Determine the (x, y) coordinate at the center of the cell enclosing the given text.  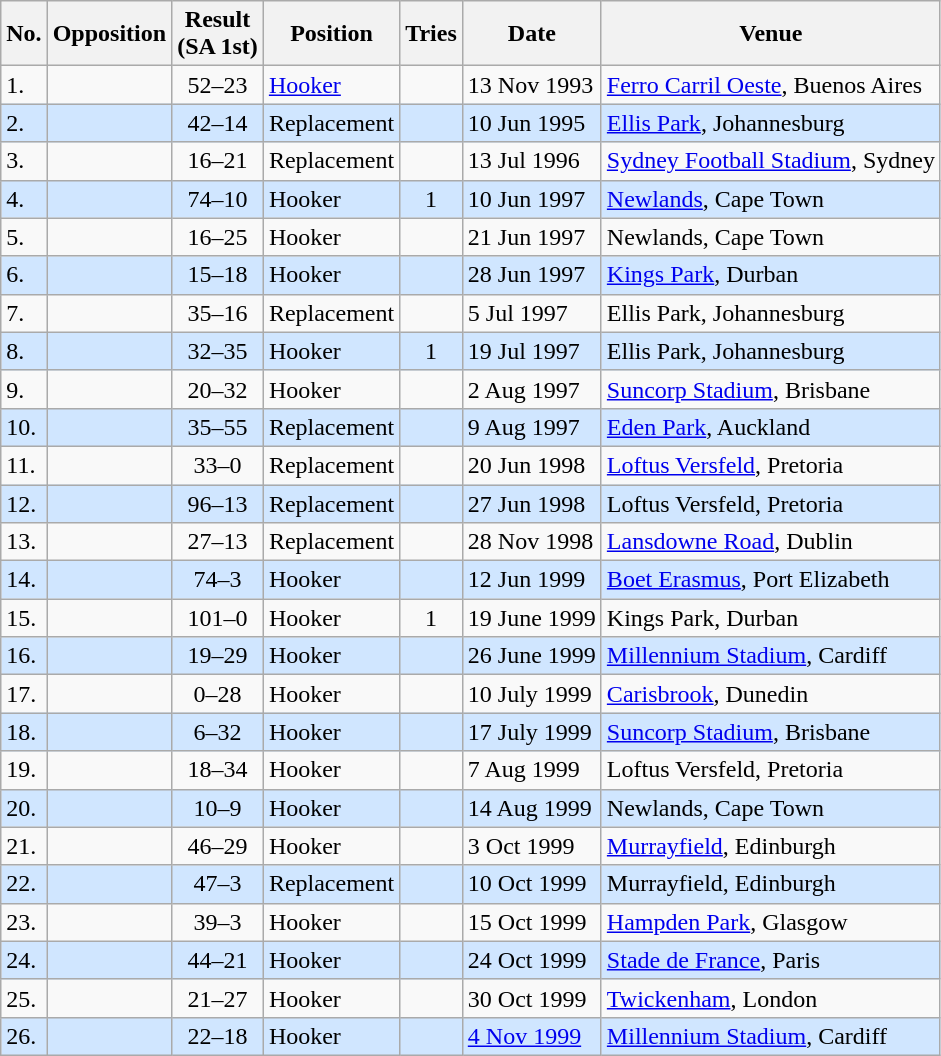
Lansdowne Road, Dublin (770, 542)
30 Oct 1999 (532, 998)
26 June 1999 (532, 656)
13 Jul 1996 (532, 161)
6–32 (218, 732)
15 Oct 1999 (532, 922)
20 Jun 1998 (532, 465)
5. (24, 237)
6. (24, 275)
16. (24, 656)
9. (24, 389)
7. (24, 313)
28 Jun 1997 (532, 275)
16–25 (218, 237)
96–13 (218, 503)
10–9 (218, 808)
74–3 (218, 580)
14. (24, 580)
10 Jun 1995 (532, 123)
19. (24, 770)
17. (24, 694)
2. (24, 123)
35–55 (218, 427)
42–14 (218, 123)
Venue (770, 34)
19–29 (218, 656)
28 Nov 1998 (532, 542)
1. (24, 85)
Result(SA 1st) (218, 34)
Position (331, 34)
Carisbrook, Dunedin (770, 694)
Ferro Carril Oeste, Buenos Aires (770, 85)
47–3 (218, 884)
15. (24, 618)
Tries (432, 34)
24 Oct 1999 (532, 960)
19 June 1999 (532, 618)
21. (24, 846)
Eden Park, Auckland (770, 427)
35–16 (218, 313)
52–23 (218, 85)
Boet Erasmus, Port Elizabeth (770, 580)
3. (24, 161)
2 Aug 1997 (532, 389)
27–13 (218, 542)
10 Oct 1999 (532, 884)
Hampden Park, Glasgow (770, 922)
27 Jun 1998 (532, 503)
No. (24, 34)
39–3 (218, 922)
Date (532, 34)
20. (24, 808)
22–18 (218, 1036)
17 July 1999 (532, 732)
12 Jun 1999 (532, 580)
Opposition (109, 34)
23. (24, 922)
4 Nov 1999 (532, 1036)
0–28 (218, 694)
7 Aug 1999 (532, 770)
10. (24, 427)
21–27 (218, 998)
Twickenham, London (770, 998)
5 Jul 1997 (532, 313)
3 Oct 1999 (532, 846)
20–32 (218, 389)
Stade de France, Paris (770, 960)
4. (24, 199)
46–29 (218, 846)
12. (24, 503)
32–35 (218, 351)
26. (24, 1036)
18–34 (218, 770)
13. (24, 542)
14 Aug 1999 (532, 808)
44–21 (218, 960)
33–0 (218, 465)
15–18 (218, 275)
25. (24, 998)
22. (24, 884)
10 Jun 1997 (532, 199)
8. (24, 351)
16–21 (218, 161)
9 Aug 1997 (532, 427)
10 July 1999 (532, 694)
18. (24, 732)
74–10 (218, 199)
101–0 (218, 618)
Sydney Football Stadium, Sydney (770, 161)
21 Jun 1997 (532, 237)
24. (24, 960)
13 Nov 1993 (532, 85)
19 Jul 1997 (532, 351)
11. (24, 465)
